Determine the (X, Y) coordinate at the center of the cell enclosing the given text.  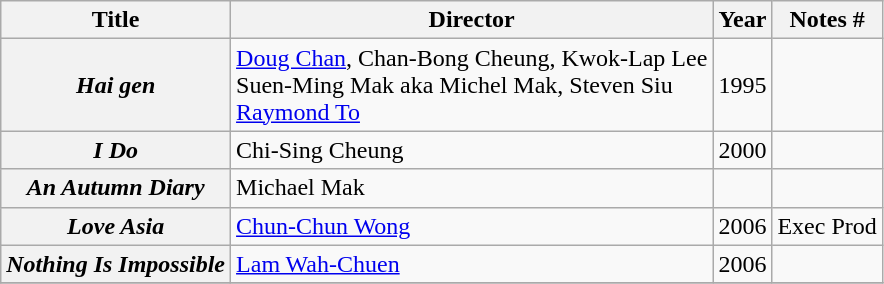
An Autumn Diary (116, 188)
Hai gen (116, 85)
I Do (116, 150)
Doug Chan, Chan-Bong Cheung, Kwok-Lap LeeSuen-Ming Mak aka Michel Mak, Steven SiuRaymond To (472, 85)
1995 (742, 85)
Director (472, 20)
Title (116, 20)
Chun-Chun Wong (472, 226)
Notes # (827, 20)
Michael Mak (472, 188)
Love Asia (116, 226)
2000 (742, 150)
Year (742, 20)
Exec Prod (827, 226)
Nothing Is Impossible (116, 264)
Lam Wah-Chuen (472, 264)
Chi-Sing Cheung (472, 150)
